Locate the cell with the specified text and output its [x, y] center coordinate. 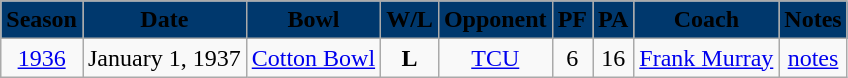
Opponent [495, 20]
PF [572, 20]
notes [813, 58]
1936 [42, 58]
16 [614, 58]
W/L [410, 20]
6 [572, 58]
Season [42, 20]
January 1, 1937 [164, 58]
L [410, 58]
Notes [813, 20]
Bowl [313, 20]
Coach [706, 20]
PA [614, 20]
Frank Murray [706, 58]
TCU [495, 58]
Cotton Bowl [313, 58]
Date [164, 20]
